Return the (X, Y) coordinate for the center point of the cell that contains the specified text.  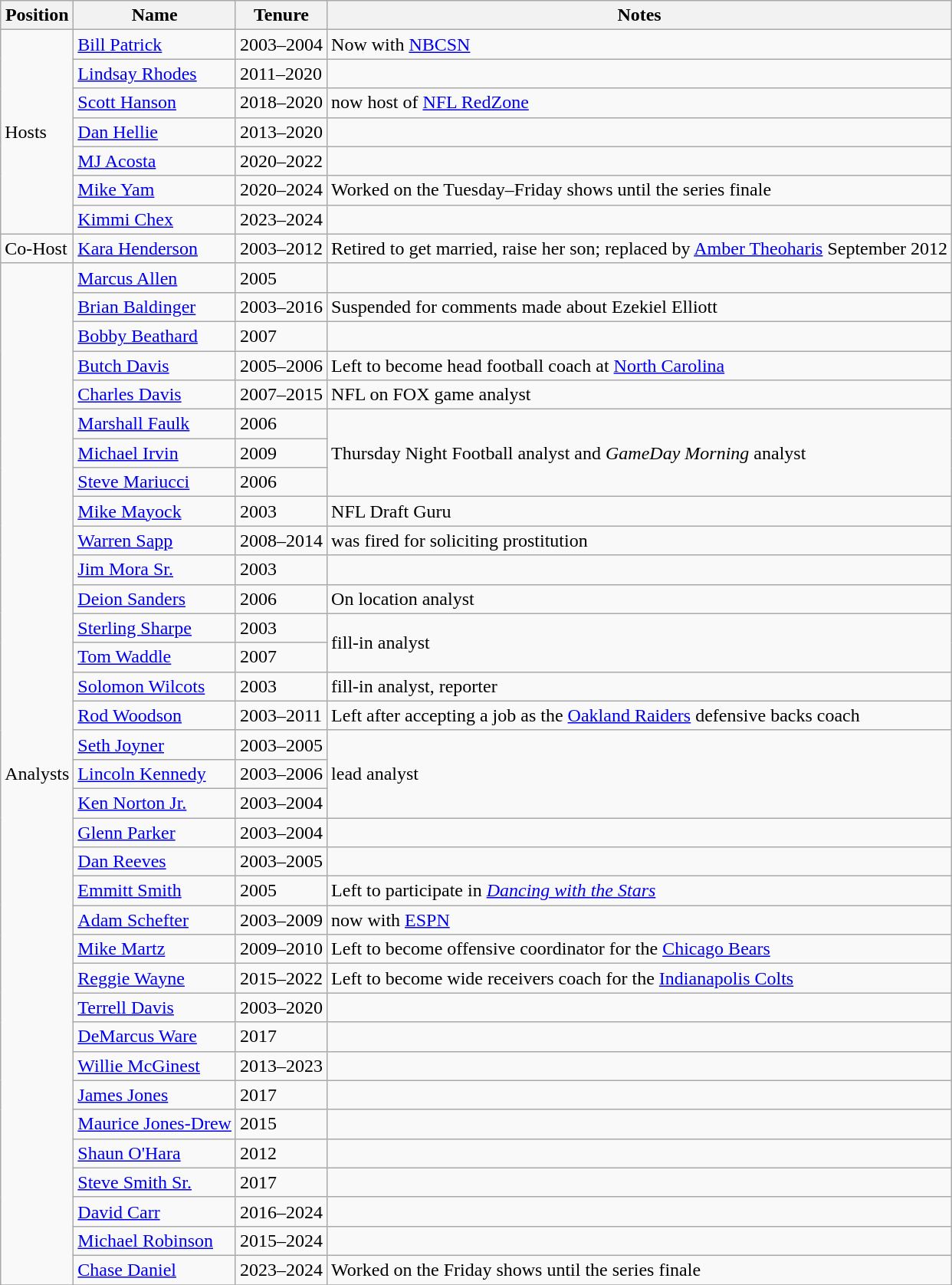
2020–2022 (281, 161)
On location analyst (639, 599)
Kara Henderson (155, 248)
Glenn Parker (155, 832)
Willie McGinest (155, 1066)
Warren Sapp (155, 541)
2005–2006 (281, 366)
2007–2015 (281, 395)
Brian Baldinger (155, 307)
Thursday Night Football analyst and GameDay Morning analyst (639, 453)
Reggie Wayne (155, 978)
Solomon Wilcots (155, 686)
Seth Joyner (155, 744)
Left to become head football coach at North Carolina (639, 366)
Dan Reeves (155, 862)
Mike Yam (155, 190)
David Carr (155, 1211)
Marshall Faulk (155, 424)
Shaun O'Hara (155, 1153)
2003–2011 (281, 715)
Left after accepting a job as the Oakland Raiders defensive backs coach (639, 715)
2003–2006 (281, 774)
2011–2020 (281, 74)
2018–2020 (281, 103)
Position (37, 15)
2012 (281, 1153)
Deion Sanders (155, 599)
Left to become offensive coordinator for the Chicago Bears (639, 949)
2020–2024 (281, 190)
Jim Mora Sr. (155, 570)
Co-Host (37, 248)
2008–2014 (281, 541)
2009 (281, 453)
Michael Irvin (155, 453)
Now with NBCSN (639, 44)
Kimmi Chex (155, 219)
Chase Daniel (155, 1270)
Charles Davis (155, 395)
was fired for soliciting prostitution (639, 541)
Maurice Jones-Drew (155, 1124)
Left to participate in Dancing with the Stars (639, 891)
Name (155, 15)
Suspended for comments made about Ezekiel Elliott (639, 307)
fill-in analyst (639, 642)
NFL Draft Guru (639, 511)
Tenure (281, 15)
DeMarcus Ware (155, 1037)
Emmitt Smith (155, 891)
NFL on FOX game analyst (639, 395)
Bill Patrick (155, 44)
2003–2020 (281, 1007)
MJ Acosta (155, 161)
2016–2024 (281, 1211)
Marcus Allen (155, 278)
Terrell Davis (155, 1007)
2013–2020 (281, 132)
Steve Smith Sr. (155, 1182)
Steve Mariucci (155, 482)
James Jones (155, 1095)
Retired to get married, raise her son; replaced by Amber Theoharis September 2012 (639, 248)
Rod Woodson (155, 715)
Hosts (37, 132)
Sterling Sharpe (155, 628)
fill-in analyst, reporter (639, 686)
Tom Waddle (155, 657)
2003–2012 (281, 248)
Left to become wide receivers coach for the Indianapolis Colts (639, 978)
Butch Davis (155, 366)
2015 (281, 1124)
Lincoln Kennedy (155, 774)
2003–2016 (281, 307)
now with ESPN (639, 920)
Worked on the Friday shows until the series finale (639, 1270)
2013–2023 (281, 1066)
2015–2024 (281, 1241)
Scott Hanson (155, 103)
2015–2022 (281, 978)
2003–2009 (281, 920)
Adam Schefter (155, 920)
lead analyst (639, 774)
Mike Mayock (155, 511)
Worked on the Tuesday–Friday shows until the series finale (639, 190)
Notes (639, 15)
Dan Hellie (155, 132)
Ken Norton Jr. (155, 803)
Bobby Beathard (155, 336)
Lindsay Rhodes (155, 74)
Mike Martz (155, 949)
2009–2010 (281, 949)
Analysts (37, 774)
Michael Robinson (155, 1241)
now host of NFL RedZone (639, 103)
